For the text-containing cell, return its midpoint in [x, y] coordinate format. 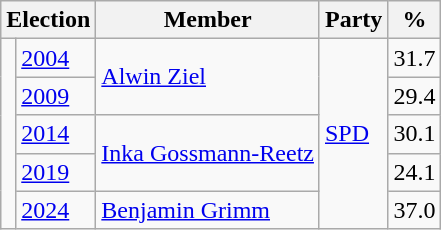
Election [48, 20]
37.0 [414, 210]
Inka Gossmann-Reetz [208, 153]
SPD [353, 134]
30.1 [414, 134]
2024 [56, 210]
% [414, 20]
24.1 [414, 172]
2004 [56, 58]
2019 [56, 172]
Alwin Ziel [208, 77]
Member [208, 20]
31.7 [414, 58]
2014 [56, 134]
Benjamin Grimm [208, 210]
2009 [56, 96]
Party [353, 20]
29.4 [414, 96]
